Scan for the cell matching the given text and deliver its [x, y] coordinate at center. 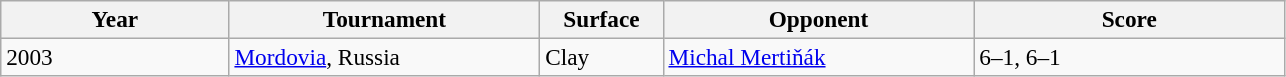
6–1, 6–1 [1130, 57]
Michal Mertiňák [818, 57]
2003 [115, 57]
Tournament [384, 19]
Surface [602, 19]
Mordovia, Russia [384, 57]
Opponent [818, 19]
Year [115, 19]
Score [1130, 19]
Clay [602, 57]
